Find where the given text appears and provide that cell's center as [x, y] coordinate. 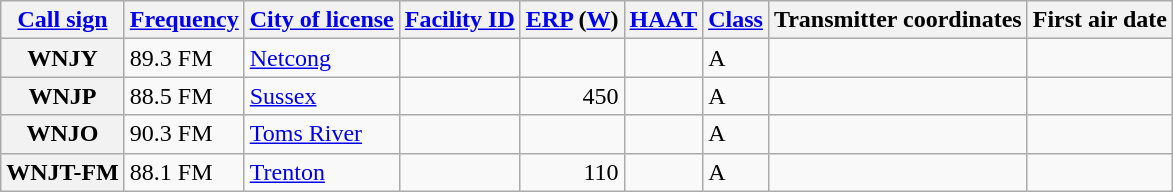
Class [736, 20]
Facility ID [460, 20]
First air date [1100, 20]
Call sign [63, 20]
110 [572, 172]
Transmitter coordinates [898, 20]
88.1 FM [184, 172]
HAAT [664, 20]
WNJP [63, 96]
450 [572, 96]
89.3 FM [184, 58]
Netcong [322, 58]
Frequency [184, 20]
WNJO [63, 134]
WNJT-FM [63, 172]
ERP (W) [572, 20]
88.5 FM [184, 96]
City of license [322, 20]
WNJY [63, 58]
Toms River [322, 134]
90.3 FM [184, 134]
Trenton [322, 172]
Sussex [322, 96]
